Provide the [X, Y] coordinate of the cell's center where the given text is located.  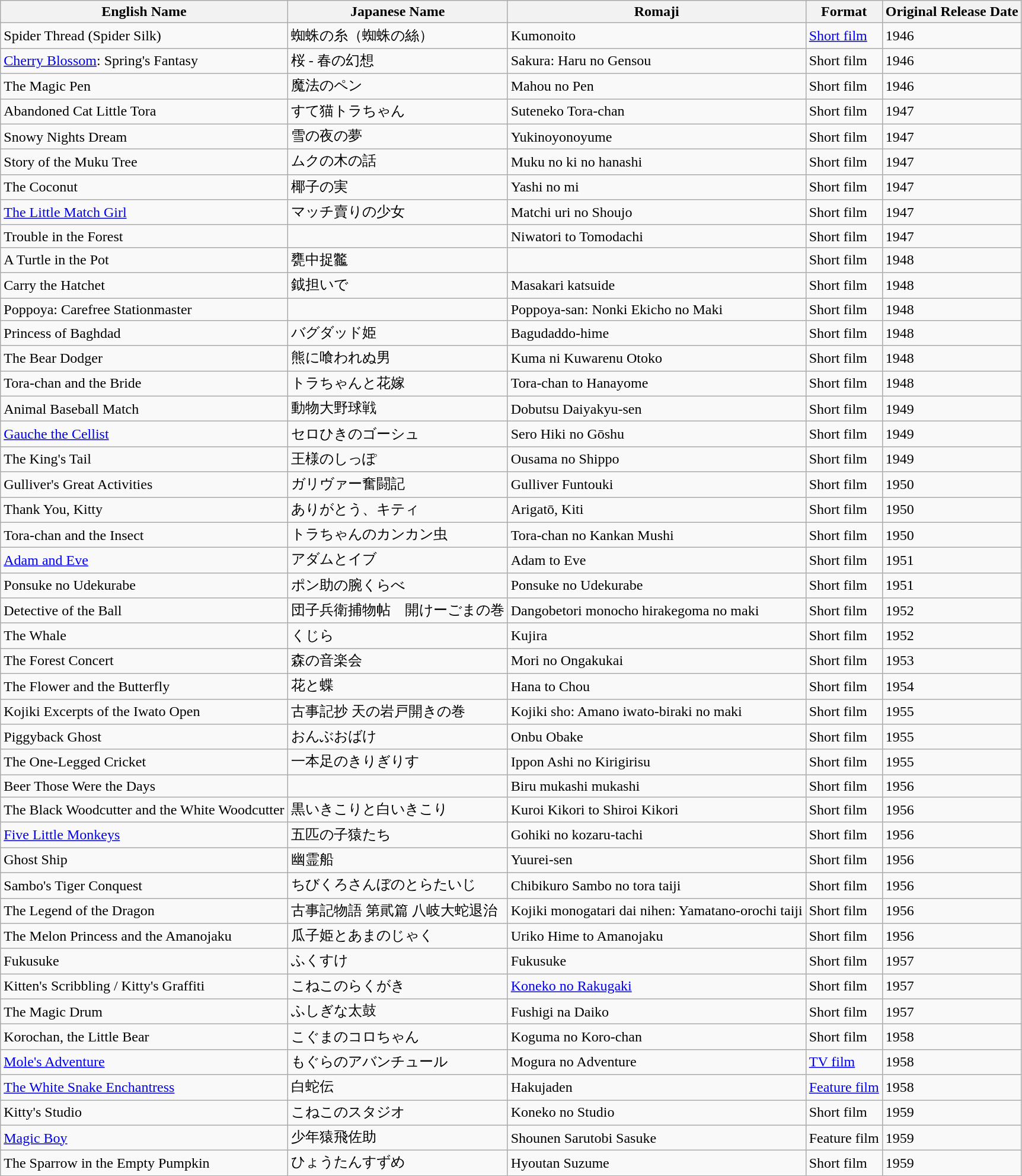
Kojiki Excerpts of the Iwato Open [144, 711]
Tora-chan and the Insect [144, 535]
黒いきこりと白いきこり [397, 810]
雪の夜の夢 [397, 136]
白蛇伝 [397, 1087]
The Whale [144, 635]
Original Release Date [952, 12]
The King's Tail [144, 459]
Sero Hiki no Gōshu [657, 434]
Dangobetori monocho hirakegoma no maki [657, 611]
The Melon Princess and the Amanojaku [144, 937]
The Sparrow in the Empty Pumpkin [144, 1163]
Uriko Hime to Amanojaku [657, 937]
Japanese Name [397, 12]
Dobutsu Daiyakyu-sen [657, 409]
The Magic Drum [144, 1011]
マッチ賣りの少女 [397, 212]
古事記抄 天の岩戸開きの巻 [397, 711]
Mole's Adventure [144, 1062]
Five Little Monkeys [144, 835]
Thank You, Kitty [144, 510]
Koneko no Studio [657, 1113]
Trouble in the Forest [144, 236]
Carry the Hatchet [144, 286]
ありがとう、キティ [397, 510]
甕中捉龞 [397, 260]
Kojiki monogatari dai nihen: Yamatano-orochi taiji [657, 910]
Tora-chan and the Bride [144, 384]
Detective of the Ball [144, 611]
動物大野球戦 [397, 409]
The Coconut [144, 187]
ちびくろさんぼのとらたいじ [397, 886]
Arigatō, Kiti [657, 510]
1953 [952, 661]
Kuroi Kikori to Shiroi Kikori [657, 810]
森の音楽会 [397, 661]
Mori no Ongakukai [657, 661]
Tora-chan to Hanayome [657, 384]
Adam and Eve [144, 561]
Yuurei-sen [657, 861]
少年猿飛佐助 [397, 1138]
Format [844, 12]
The Legend of the Dragon [144, 910]
瓜子姫とあまのじゃく [397, 937]
Muku no ki no hanashi [657, 162]
Kumonoito [657, 36]
アダムとイブ [397, 561]
Cherry Blossom: Spring's Fantasy [144, 60]
トラちゃんと花嫁 [397, 384]
Piggyback Ghost [144, 737]
Kujira [657, 635]
こねこのスタジオ [397, 1113]
Shounen Sarutobi Sasuke [657, 1138]
Korochan, the Little Bear [144, 1037]
The White Snake Enchantress [144, 1087]
Yukinoyonoyume [657, 136]
The Little Match Girl [144, 212]
The Black Woodcutter and the White Woodcutter [144, 810]
ムクの木の話 [397, 162]
バグダッド姫 [397, 333]
幽霊船 [397, 861]
熊に喰われぬ男 [397, 358]
おんぶおばけ [397, 737]
Chibikuro Sambo no tora taiji [657, 886]
Kitten's Scribbling / Kitty's Graffiti [144, 986]
Hakujaden [657, 1087]
Ousama no Shippo [657, 459]
Gulliver Funtouki [657, 485]
Fushigi na Daiko [657, 1011]
Romaji [657, 12]
こねこのらくがき [397, 986]
A Turtle in the Pot [144, 260]
王様のしっぽ [397, 459]
Magic Boy [144, 1138]
Ghost Ship [144, 861]
Kitty's Studio [144, 1113]
Onbu Obake [657, 737]
セロひきのゴーシュ [397, 434]
Bagudaddo-hime [657, 333]
ふくすけ [397, 961]
ガリヴァー奮闘記 [397, 485]
古事記物語 第貮篇 八岐大蛇退治 [397, 910]
Biru mukashi mukashi [657, 786]
English Name [144, 12]
1954 [952, 686]
Masakari katsuide [657, 286]
Koguma no Koro-chan [657, 1037]
Beer Those Were the Days [144, 786]
桜 - 春の幻想 [397, 60]
Poppoya-san: Nonki Ekicho no Maki [657, 309]
Yashi no mi [657, 187]
五匹の子猿たち [397, 835]
Snowy Nights Dream [144, 136]
Hana to Chou [657, 686]
Mogura no Adventure [657, 1062]
トラちゃんのカンカン虫 [397, 535]
もぐらのアバンチュール [397, 1062]
Story of the Muku Tree [144, 162]
Hyoutan Suzume [657, 1163]
ふしぎな太鼓 [397, 1011]
鉞担いで [397, 286]
Adam to Eve [657, 561]
花と蝶 [397, 686]
Gohiki no kozaru-tachi [657, 835]
Matchi uri no Shoujo [657, 212]
Kuma ni Kuwarenu Otoko [657, 358]
Tora-chan no Kankan Mushi [657, 535]
The Magic Pen [144, 87]
Sambo's Tiger Conquest [144, 886]
The One-Legged Cricket [144, 762]
Animal Baseball Match [144, 409]
こぐまのコロちゃん [397, 1037]
Kojiki sho: Amano iwato-biraki no maki [657, 711]
TV film [844, 1062]
Niwatori to Tomodachi [657, 236]
くじら [397, 635]
Poppoya: Carefree Stationmaster [144, 309]
Princess of Baghdad [144, 333]
Koneko no Rakugaki [657, 986]
The Flower and the Butterfly [144, 686]
The Bear Dodger [144, 358]
椰子の実 [397, 187]
Mahou no Pen [657, 87]
Gauche the Cellist [144, 434]
団子兵衛捕物帖 開けーごまの巻 [397, 611]
Spider Thread (Spider Silk) [144, 36]
ポン助の腕くらべ [397, 586]
Suteneko Tora-chan [657, 111]
すて猫トラちゃん [397, 111]
The Forest Concert [144, 661]
一本足のきりぎりす [397, 762]
Abandoned Cat Little Tora [144, 111]
魔法のペン [397, 87]
Gulliver's Great Activities [144, 485]
Sakura: Haru no Gensou [657, 60]
蜘蛛の糸（蜘蛛の絲） [397, 36]
ひょうたんすずめ [397, 1163]
Ippon Ashi no Kirigirisu [657, 762]
